Search for the cell housing the specified text and yield its [X, Y] center coordinate. 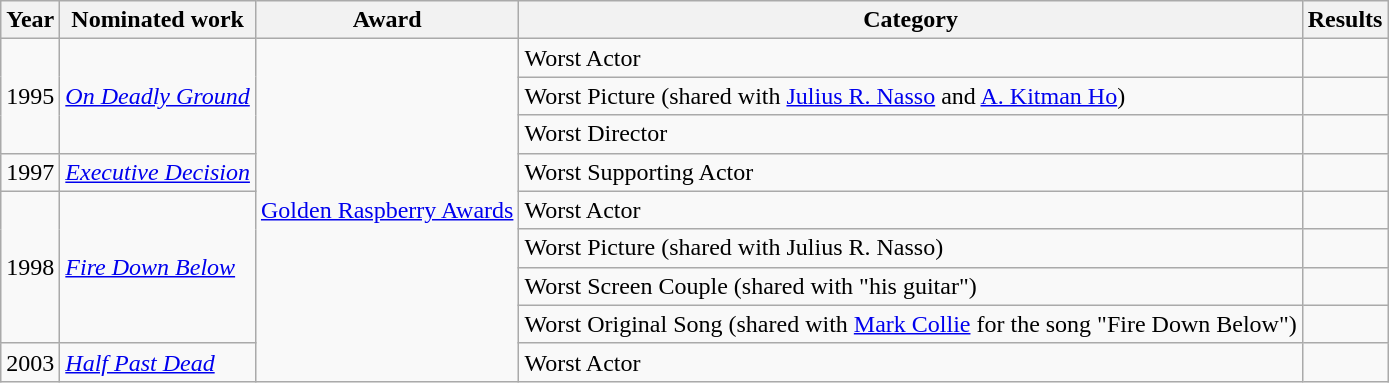
Category [910, 20]
Executive Decision [158, 172]
Results [1345, 20]
1997 [30, 172]
1998 [30, 267]
On Deadly Ground [158, 96]
1995 [30, 96]
Award [386, 20]
Year [30, 20]
Worst Supporting Actor [910, 172]
Worst Director [910, 134]
Nominated work [158, 20]
Worst Screen Couple (shared with "his guitar") [910, 286]
Half Past Dead [158, 362]
Fire Down Below [158, 267]
2003 [30, 362]
Worst Picture (shared with Julius R. Nasso and A. Kitman Ho) [910, 96]
Golden Raspberry Awards [386, 210]
Worst Original Song (shared with Mark Collie for the song "Fire Down Below") [910, 324]
Worst Picture (shared with Julius R. Nasso) [910, 248]
